Extract the (X, Y) coordinate from the center of the cell holding the provided text.  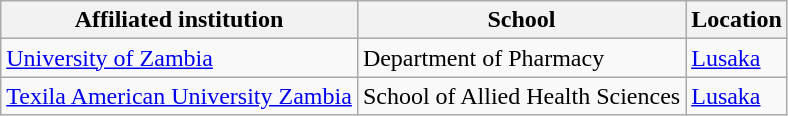
University of Zambia (180, 58)
Location (737, 20)
Department of Pharmacy (521, 58)
School (521, 20)
Affiliated institution (180, 20)
Texila American University Zambia (180, 96)
School of Allied Health Sciences (521, 96)
